Extract the (x, y) coordinate from the center of the cell holding the provided text.  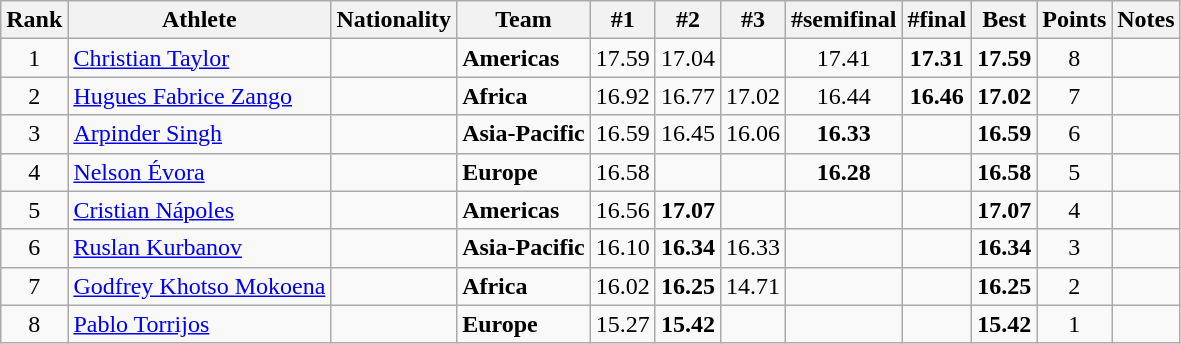
Athlete (200, 20)
16.46 (937, 96)
16.44 (843, 96)
16.77 (688, 96)
Notes (1146, 20)
Team (524, 20)
Pablo Torrijos (200, 324)
Rank (34, 20)
#final (937, 20)
Best (1004, 20)
16.56 (622, 210)
16.28 (843, 172)
Christian Taylor (200, 58)
15.27 (622, 324)
#2 (688, 20)
#1 (622, 20)
Cristian Nápoles (200, 210)
Nelson Évora (200, 172)
16.45 (688, 134)
Godfrey Khotso Mokoena (200, 286)
17.31 (937, 58)
#semifinal (843, 20)
16.02 (622, 286)
Nationality (394, 20)
14.71 (752, 286)
#3 (752, 20)
16.06 (752, 134)
Hugues Fabrice Zango (200, 96)
16.10 (622, 248)
17.04 (688, 58)
Ruslan Kurbanov (200, 248)
16.92 (622, 96)
Points (1074, 20)
17.41 (843, 58)
Arpinder Singh (200, 134)
